Return (x, y) of the center of cell containing provided text 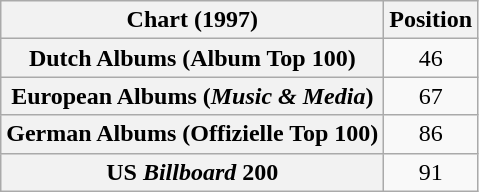
Position (431, 20)
European Albums (Music & Media) (192, 96)
German Albums (Offizielle Top 100) (192, 134)
Dutch Albums (Album Top 100) (192, 58)
US Billboard 200 (192, 172)
Chart (1997) (192, 20)
91 (431, 172)
86 (431, 134)
46 (431, 58)
67 (431, 96)
